Locate the cell with the specified text and output its [X, Y] center coordinate. 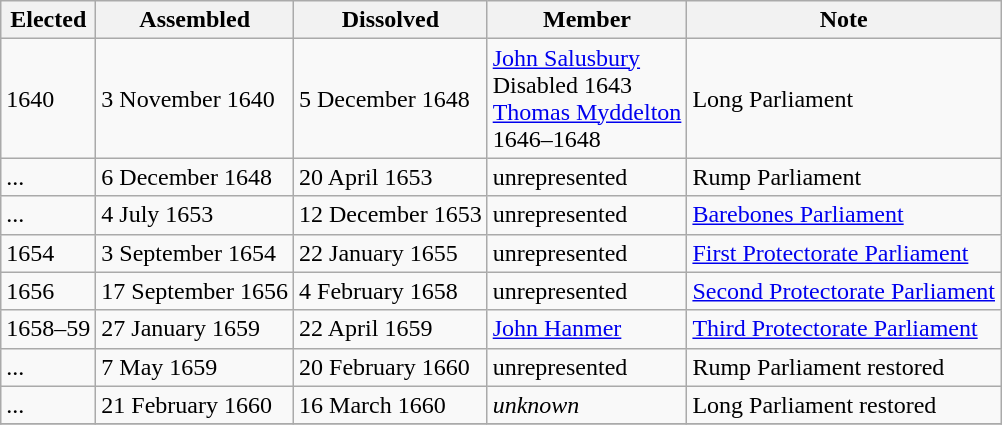
12 December 1653 [391, 215]
27 January 1659 [195, 329]
3 September 1654 [195, 253]
Rump Parliament restored [844, 367]
22 January 1655 [391, 253]
Member [587, 20]
John Salusbury Disabled 1643 Thomas Myddelton 1646–1648 [587, 98]
4 February 1658 [391, 291]
Third Protectorate Parliament [844, 329]
20 February 1660 [391, 367]
unknown [587, 405]
16 March 1660 [391, 405]
Note [844, 20]
20 April 1653 [391, 177]
1656 [48, 291]
John Hanmer [587, 329]
6 December 1648 [195, 177]
22 April 1659 [391, 329]
Barebones Parliament [844, 215]
7 May 1659 [195, 367]
4 July 1653 [195, 215]
Long Parliament [844, 98]
Second Protectorate Parliament [844, 291]
Rump Parliament [844, 177]
21 February 1660 [195, 405]
17 September 1656 [195, 291]
Assembled [195, 20]
1654 [48, 253]
Elected [48, 20]
1640 [48, 98]
First Protectorate Parliament [844, 253]
1658–59 [48, 329]
Long Parliament restored [844, 405]
5 December 1648 [391, 98]
Dissolved [391, 20]
3 November 1640 [195, 98]
